Extract the (X, Y) coordinate from the center of the cell holding the provided text.  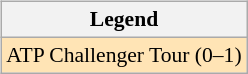
ATP Challenger Tour (0–1) (124, 55)
Legend (124, 20)
